Identify which cell holds the provided text, then report its [x, y] central coordinate. 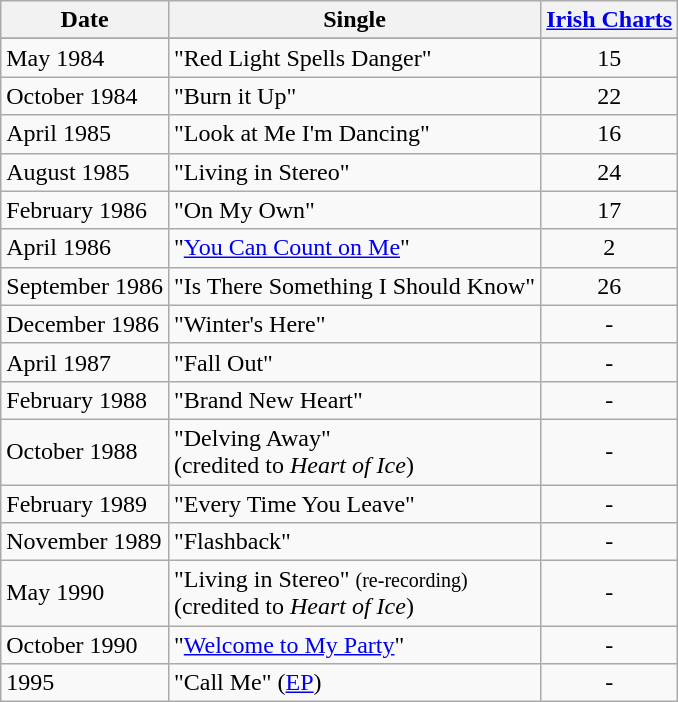
16 [610, 134]
September 1986 [85, 286]
April 1986 [85, 248]
17 [610, 210]
24 [610, 172]
"Living in Stereo" [354, 172]
May 1990 [85, 594]
2 [610, 248]
"Call Me" (EP) [354, 683]
May 1984 [85, 58]
April 1987 [85, 362]
"Welcome to My Party" [354, 645]
"On My Own" [354, 210]
"You Can Count on Me" [354, 248]
"Fall Out" [354, 362]
22 [610, 96]
"Delving Away" (credited to Heart of Ice) [354, 452]
Single [354, 20]
October 1990 [85, 645]
November 1989 [85, 542]
"Winter's Here" [354, 324]
Irish Charts [610, 20]
"Living in Stereo" (re-recording) (credited to Heart of Ice) [354, 594]
April 1985 [85, 134]
Date [85, 20]
"Look at Me I'm Dancing" [354, 134]
October 1988 [85, 452]
"Every Time You Leave" [354, 503]
1995 [85, 683]
October 1984 [85, 96]
"Is There Something I Should Know" [354, 286]
"Flashback" [354, 542]
26 [610, 286]
February 1988 [85, 400]
February 1986 [85, 210]
December 1986 [85, 324]
15 [610, 58]
"Burn it Up" [354, 96]
"Brand New Heart" [354, 400]
"Red Light Spells Danger" [354, 58]
August 1985 [85, 172]
February 1989 [85, 503]
